Capture the cell that displays the provided text and extract its [X, Y] central coordinate. 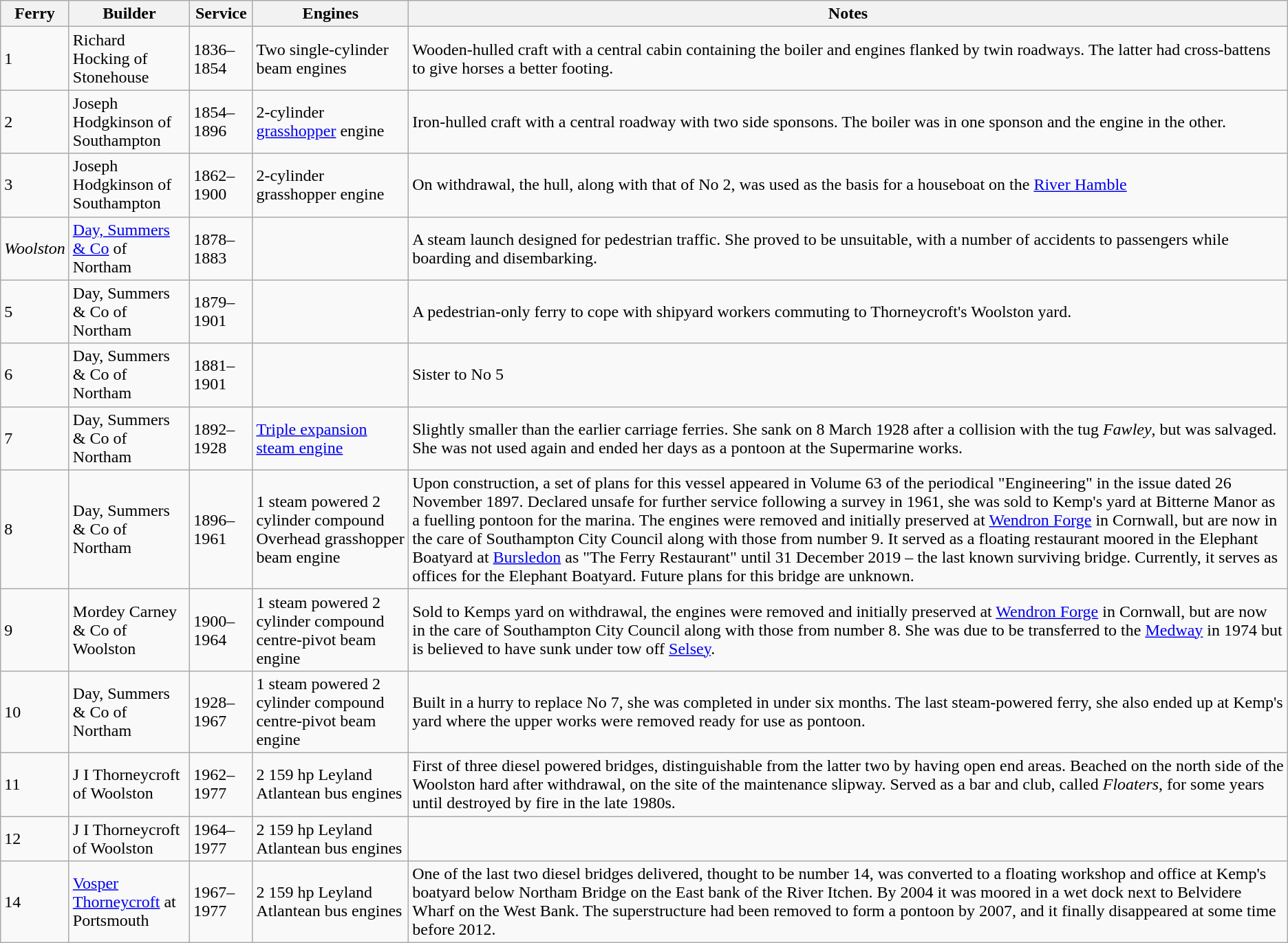
1900–1964 [222, 630]
3 [35, 185]
Triple expansion steam engine [330, 438]
Vosper Thorneycroft at Portsmouth [129, 902]
7 [35, 438]
1862–1900 [222, 185]
1 [35, 58]
1962–1977 [222, 784]
1896–1961 [222, 530]
5 [35, 312]
Builder [129, 14]
A pedestrian-only ferry to cope with shipyard workers commuting to Thorneycroft's Woolston yard. [848, 312]
1878–1883 [222, 248]
12 [35, 838]
1964–1977 [222, 838]
Mordey Carney & Co of Woolston [129, 630]
1967–1977 [222, 902]
6 [35, 375]
9 [35, 630]
8 [35, 530]
1892–1928 [222, 438]
Iron-hulled craft with a central roadway with two side sponsons. The boiler was in one sponson and the engine in the other. [848, 122]
1881–1901 [222, 375]
1928–1967 [222, 711]
1854–1896 [222, 122]
Richard Hocking of Stonehouse [129, 58]
11 [35, 784]
Woolston [35, 248]
Ferry [35, 14]
1836–1854 [222, 58]
14 [35, 902]
1 steam powered 2 cylinder compound Overhead grasshopper beam engine [330, 530]
Notes [848, 14]
Sister to No 5 [848, 375]
Engines [330, 14]
On withdrawal, the hull, along with that of No 2, was used as the basis for a houseboat on the River Hamble [848, 185]
2 [35, 122]
1879–1901 [222, 312]
Two single-cylinder beam engines [330, 58]
Service [222, 14]
10 [35, 711]
